Scan for the cell matching the given text and deliver its (X, Y) coordinate at center. 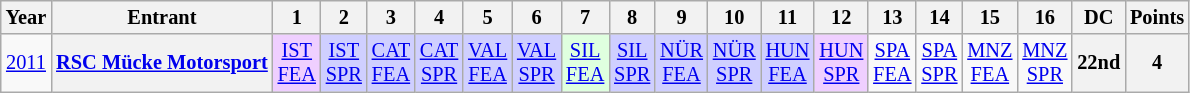
15 (990, 17)
VALSPR (536, 63)
SPASPR (939, 63)
NÜRFEA (682, 63)
DC (1098, 17)
Points (1157, 17)
HUNSPR (841, 63)
ISTFEA (297, 63)
SILSPR (632, 63)
3 (391, 17)
SILFEA (585, 63)
SPAFEA (892, 63)
2 (344, 17)
11 (788, 17)
MNZSPR (1044, 63)
Year (26, 17)
NÜRSPR (734, 63)
6 (536, 17)
CATFEA (391, 63)
16 (1044, 17)
14 (939, 17)
ISTSPR (344, 63)
MNZFEA (990, 63)
2011 (26, 63)
RSC Mücke Motorsport (162, 63)
7 (585, 17)
Entrant (162, 17)
10 (734, 17)
VALFEA (488, 63)
1 (297, 17)
22nd (1098, 63)
HUNFEA (788, 63)
9 (682, 17)
13 (892, 17)
CATSPR (439, 63)
12 (841, 17)
5 (488, 17)
8 (632, 17)
